Search for the cell housing the specified text and yield its (x, y) center coordinate. 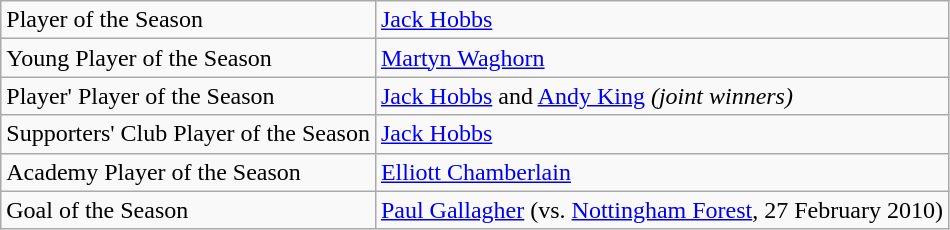
Supporters' Club Player of the Season (188, 134)
Jack Hobbs and Andy King (joint winners) (662, 96)
Player of the Season (188, 20)
Paul Gallagher (vs. Nottingham Forest, 27 February 2010) (662, 210)
Martyn Waghorn (662, 58)
Goal of the Season (188, 210)
Young Player of the Season (188, 58)
Academy Player of the Season (188, 172)
Elliott Chamberlain (662, 172)
Player' Player of the Season (188, 96)
